Return the (X, Y) coordinate for the center point of the cell that contains the specified text.  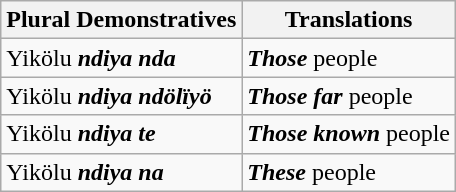
Those known people (349, 134)
Plural Demonstratives (122, 20)
Yikölu ndiya te (122, 134)
Yikölu ndiya nda (122, 58)
These people (349, 172)
Those far people (349, 96)
Those people (349, 58)
Yikölu ndiya ndölïyö (122, 96)
Translations (349, 20)
Yikölu ndiya na (122, 172)
